Detect which cell encompasses the target text, then output its (X, Y) center coordinate. 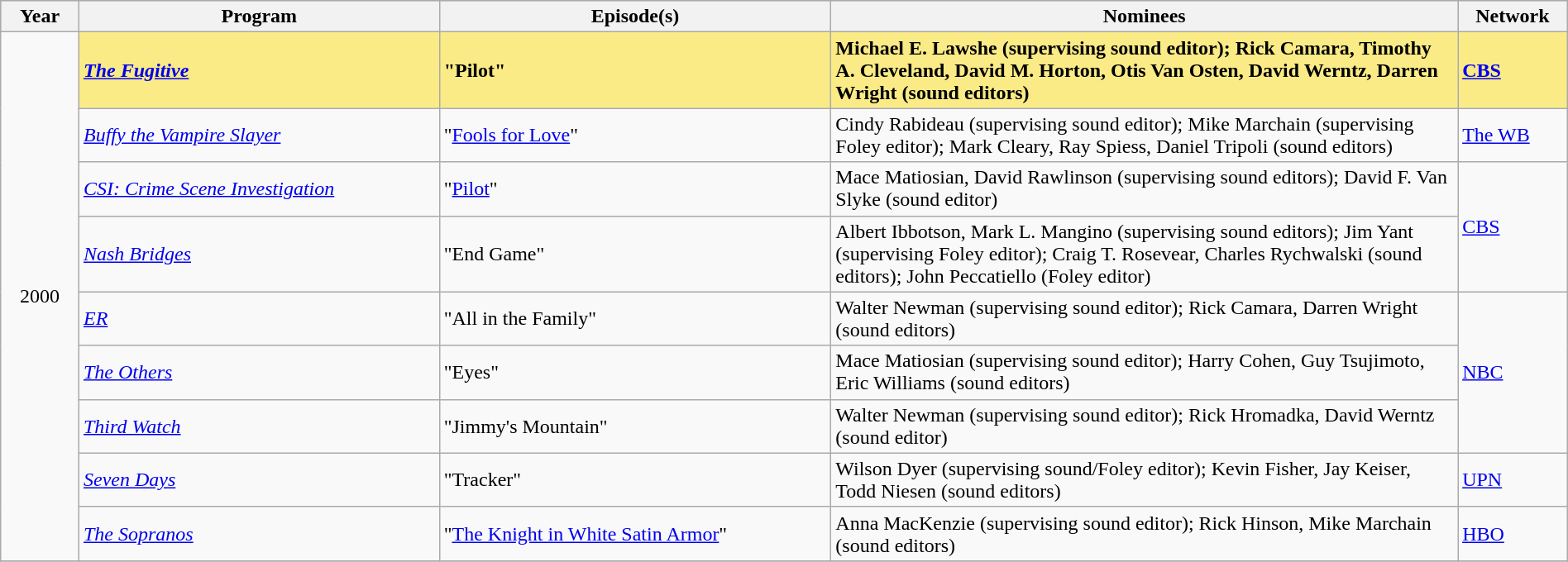
Mace Matiosian (supervising sound editor); Harry Cohen, Guy Tsujimoto, Eric Williams (sound editors) (1145, 372)
Seven Days (259, 479)
The WB (1513, 136)
Wilson Dyer (supervising sound/Foley editor); Kevin Fisher, Jay Keiser, Todd Niesen (sound editors) (1145, 479)
Mace Matiosian, David Rawlinson (supervising sound editors); David F. Van Slyke (sound editor) (1145, 188)
"The Knight in White Satin Armor" (635, 534)
Nash Bridges (259, 254)
Anna MacKenzie (supervising sound editor); Rick Hinson, Mike Marchain (sound editors) (1145, 534)
Third Watch (259, 426)
Year (40, 17)
2000 (40, 297)
Episode(s) (635, 17)
"Fools for Love" (635, 136)
Nominees (1145, 17)
Buffy the Vampire Slayer (259, 136)
CSI: Crime Scene Investigation (259, 188)
Program (259, 17)
"Jimmy's Mountain" (635, 426)
The Fugitive (259, 70)
ER (259, 319)
"Eyes" (635, 372)
NBC (1513, 372)
The Sopranos (259, 534)
"All in the Family" (635, 319)
The Others (259, 372)
Network (1513, 17)
Walter Newman (supervising sound editor); Rick Camara, Darren Wright (sound editors) (1145, 319)
"End Game" (635, 254)
Walter Newman (supervising sound editor); Rick Hromadka, David Werntz (sound editor) (1145, 426)
"Tracker" (635, 479)
HBO (1513, 534)
Cindy Rabideau (supervising sound editor); Mike Marchain (supervising Foley editor); Mark Cleary, Ray Spiess, Daniel Tripoli (sound editors) (1145, 136)
UPN (1513, 479)
